Output the (X, Y) coordinate of the center of the cell containing the given text.  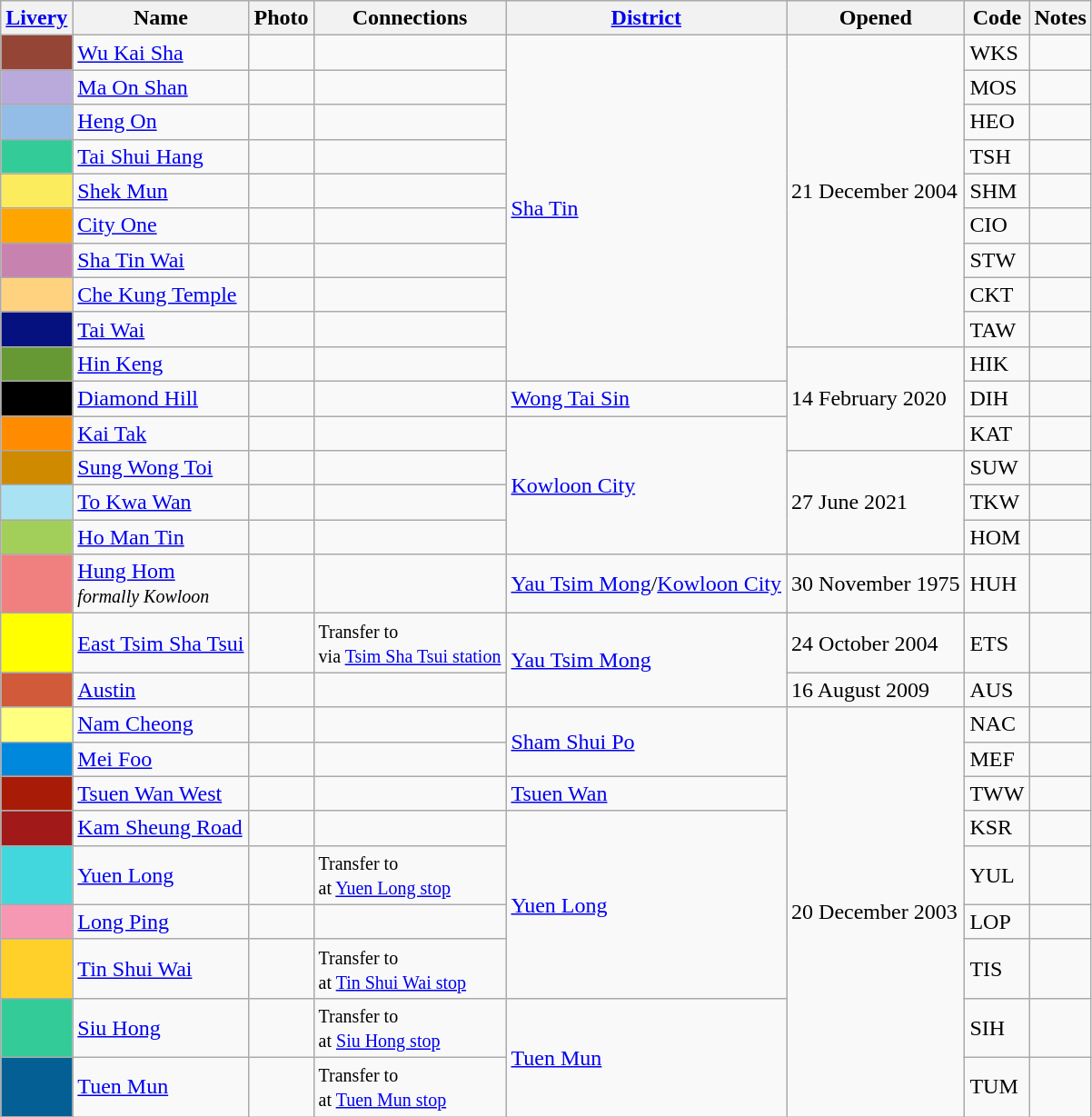
Hin Keng (161, 364)
WKS (998, 53)
HEO (998, 122)
Kowloon City (647, 485)
Opened (876, 18)
AUS (998, 690)
Hung Homformally Kowloon (161, 583)
16 August 2009 (876, 690)
Transfer to at Yuen Long stop (410, 874)
Tsuen Wan West (161, 793)
Tin Shui Wai (161, 969)
Kai Tak (161, 434)
KSR (998, 828)
Transfer to at Siu Hong stop (410, 1027)
STW (998, 260)
To Kwa Wan (161, 503)
Che Kung Temple (161, 294)
TAW (998, 329)
Transfer to via Tsim Sha Tsui station (410, 643)
DIH (998, 398)
20 December 2003 (876, 913)
SHM (998, 191)
MOS (998, 87)
Sha Tin (647, 209)
Nam Cheong (161, 724)
NAC (998, 724)
Mei Foo (161, 759)
14 February 2020 (876, 398)
HUH (998, 583)
Sung Wong Toi (161, 468)
MEF (998, 759)
Tai Wai (161, 329)
Austin (161, 690)
ETS (998, 643)
Livery (36, 18)
21 December 2004 (876, 191)
HIK (998, 364)
Wu Kai Sha (161, 53)
HOM (998, 537)
SUW (998, 468)
Kam Sheung Road (161, 828)
Wong Tai Sin (647, 398)
District (647, 18)
LOP (998, 922)
Ho Man Tin (161, 537)
Siu Hong (161, 1027)
Notes (1060, 18)
Sham Shui Po (647, 742)
Sha Tin Wai (161, 260)
Tsuen Wan (647, 793)
TSH (998, 156)
Connections (410, 18)
Name (161, 18)
YUL (998, 874)
27 June 2021 (876, 503)
TKW (998, 503)
TUM (998, 1087)
24 October 2004 (876, 643)
Tai Shui Hang (161, 156)
KAT (998, 434)
SIH (998, 1027)
Diamond Hill (161, 398)
TWW (998, 793)
Code (998, 18)
CIO (998, 225)
Transfer to at Tuen Mun stop (410, 1087)
Shek Mun (161, 191)
East Tsim Sha Tsui (161, 643)
Yau Tsim Mong/Kowloon City (647, 583)
Photo (282, 18)
TIS (998, 969)
City One (161, 225)
Long Ping (161, 922)
Heng On (161, 122)
Ma On Shan (161, 87)
Yau Tsim Mong (647, 660)
Transfer to at Tin Shui Wai stop (410, 969)
CKT (998, 294)
30 November 1975 (876, 583)
